Determine the [X, Y] coordinate at the center of the cell enclosing the given text.  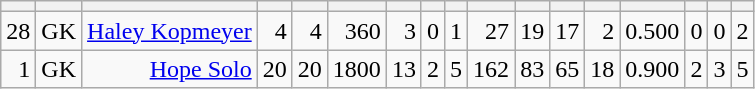
Hope Solo [170, 69]
65 [568, 69]
83 [532, 69]
0.900 [652, 69]
0.500 [652, 31]
17 [568, 31]
19 [532, 31]
162 [492, 69]
28 [18, 31]
1800 [356, 69]
18 [602, 69]
13 [404, 69]
360 [356, 31]
Haley Kopmeyer [170, 31]
27 [492, 31]
